Output the (X, Y) coordinate of the center of the cell containing the given text.  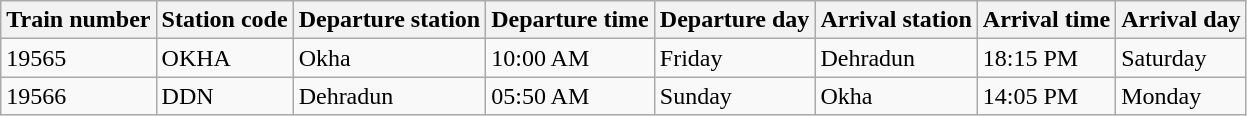
05:50 AM (570, 96)
Departure day (734, 20)
Friday (734, 58)
Sunday (734, 96)
14:05 PM (1046, 96)
Arrival station (896, 20)
Station code (224, 20)
Departure time (570, 20)
Arrival time (1046, 20)
19566 (78, 96)
DDN (224, 96)
10:00 AM (570, 58)
Departure station (390, 20)
Arrival day (1181, 20)
OKHA (224, 58)
19565 (78, 58)
Train number (78, 20)
Saturday (1181, 58)
Monday (1181, 96)
18:15 PM (1046, 58)
